Determine the [x, y] coordinate at the center of the cell enclosing the given text.  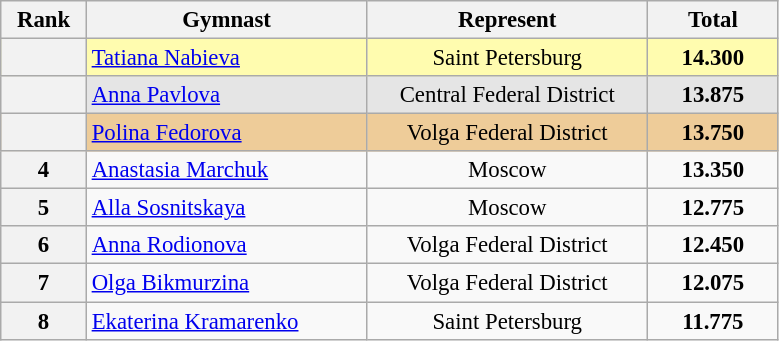
8 [44, 321]
Olga Bikmurzina [226, 283]
Rank [44, 20]
12.450 [714, 245]
13.350 [714, 170]
14.300 [714, 58]
Ekaterina Kramarenko [226, 321]
11.775 [714, 321]
Polina Fedorova [226, 133]
Anastasia Marchuk [226, 170]
6 [44, 245]
13.750 [714, 133]
Alla Sosnitskaya [226, 208]
Anna Rodionova [226, 245]
7 [44, 283]
Anna Pavlova [226, 95]
Tatiana Nabieva [226, 58]
5 [44, 208]
Represent [508, 20]
Total [714, 20]
12.775 [714, 208]
Central Federal District [508, 95]
12.075 [714, 283]
Gymnast [226, 20]
4 [44, 170]
13.875 [714, 95]
